Provide the (x, y) coordinate of the cell's center where the given text is located.  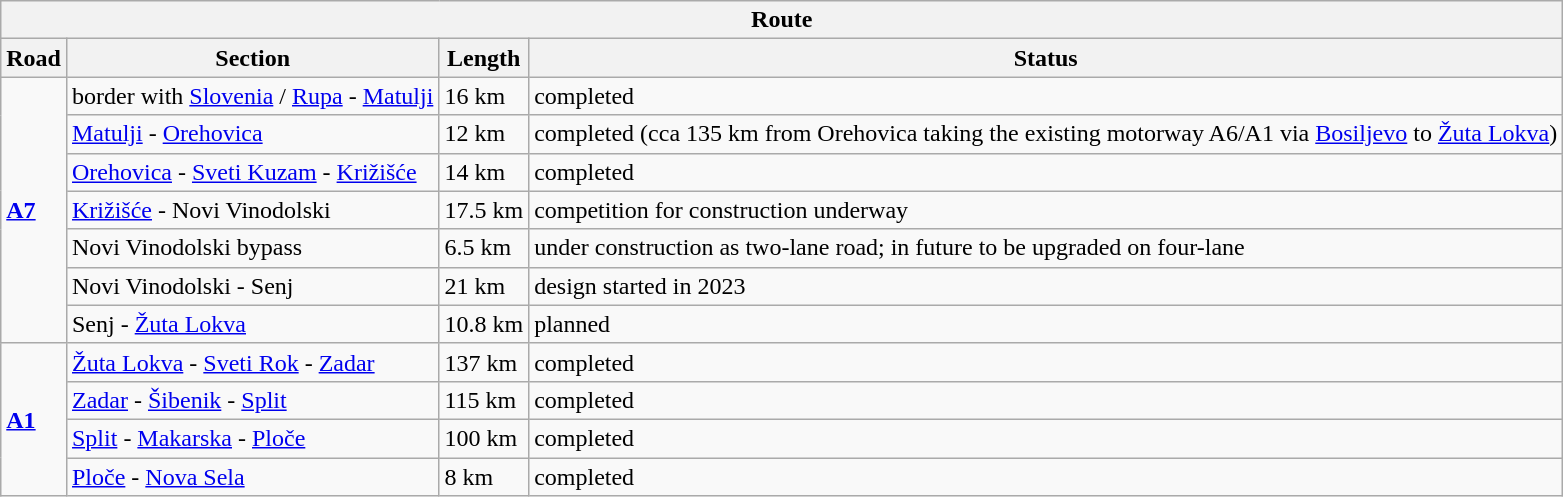
border with Slovenia / Rupa - Matulji (252, 96)
Length (484, 58)
Orehovica - Sveti Kuzam - Križišće (252, 172)
6.5 km (484, 248)
21 km (484, 286)
completed (cca 135 km from Orehovica taking the existing motorway A6/A1 via Bosiljevo to Žuta Lokva) (1046, 134)
Split - Makarska - Ploče (252, 438)
Novi Vinodolski bypass (252, 248)
Novi Vinodolski - Senj (252, 286)
design started in 2023 (1046, 286)
Žuta Lokva - Sveti Rok - Zadar (252, 362)
8 km (484, 477)
Senj - Žuta Lokva (252, 324)
115 km (484, 400)
10.8 km (484, 324)
Road (34, 58)
137 km (484, 362)
17.5 km (484, 210)
100 km (484, 438)
16 km (484, 96)
Route (782, 20)
planned (1046, 324)
12 km (484, 134)
14 km (484, 172)
Križišće - Novi Vinodolski (252, 210)
Status (1046, 58)
Zadar - Šibenik - Split (252, 400)
Section (252, 58)
Matulji - Orehovica (252, 134)
A1 (34, 419)
under construction as two-lane road; in future to be upgraded on four-lane (1046, 248)
competition for construction underway (1046, 210)
A7 (34, 210)
Ploče - Nova Sela (252, 477)
